Find where the given text appears and provide that cell's center as (x, y) coordinate. 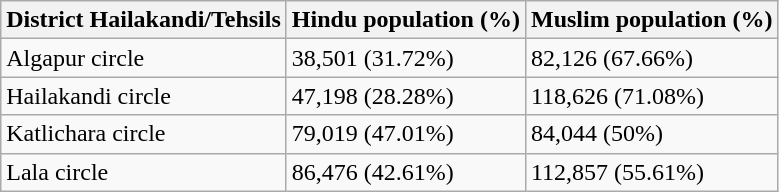
District Hailakandi/Tehsils (144, 20)
84,044 (50%) (651, 134)
47,198 (28.28%) (406, 96)
86,476 (42.61%) (406, 172)
82,126 (67.66%) (651, 58)
Katlichara circle (144, 134)
Lala circle (144, 172)
Hailakandi circle (144, 96)
Hindu population (%) (406, 20)
Algapur circle (144, 58)
38,501 (31.72%) (406, 58)
79,019 (47.01%) (406, 134)
112,857 (55.61%) (651, 172)
Muslim population (%) (651, 20)
118,626 (71.08%) (651, 96)
